Determine the (x, y) coordinate at the center of the cell enclosing the given text.  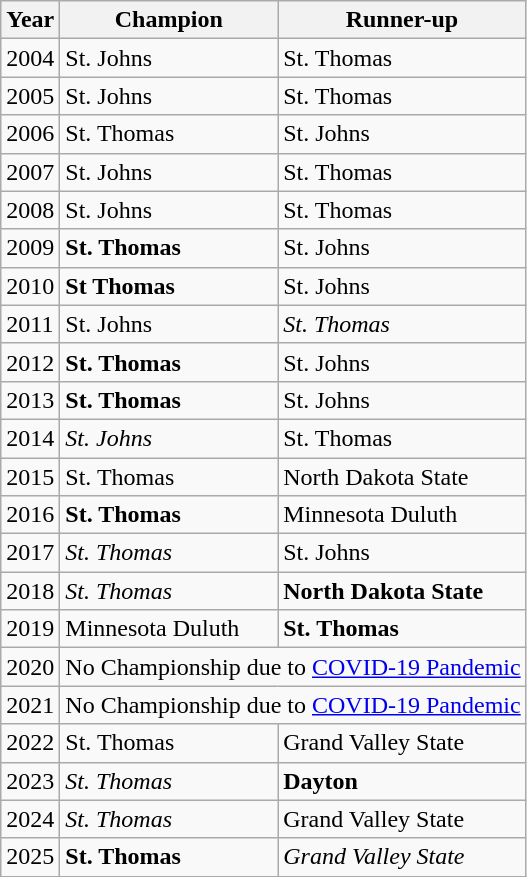
2025 (30, 857)
Champion (169, 20)
2008 (30, 210)
2012 (30, 362)
Dayton (402, 781)
2021 (30, 705)
2022 (30, 743)
2018 (30, 591)
2011 (30, 324)
2023 (30, 781)
St Thomas (169, 286)
2005 (30, 96)
2019 (30, 629)
2014 (30, 438)
2013 (30, 400)
2006 (30, 134)
2017 (30, 553)
2020 (30, 667)
2007 (30, 172)
2004 (30, 58)
2024 (30, 819)
Runner-up (402, 20)
Year (30, 20)
2010 (30, 286)
2009 (30, 248)
2016 (30, 515)
2015 (30, 477)
